Determine the (X, Y) coordinate at the center of the cell enclosing the given text.  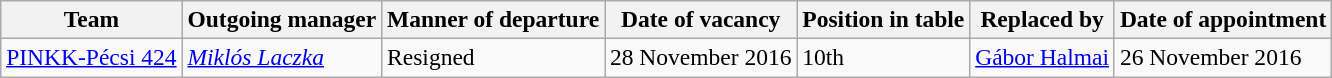
10th (884, 57)
PINKK-Pécsi 424 (92, 57)
Position in table (884, 19)
Resigned (494, 57)
Outgoing manager (282, 19)
Gábor Halmai (1042, 57)
28 November 2016 (701, 57)
26 November 2016 (1222, 57)
Date of vacancy (701, 19)
Replaced by (1042, 19)
Miklós Laczka (282, 57)
Team (92, 19)
Manner of departure (494, 19)
Date of appointment (1222, 19)
